Find where the given text appears and provide that cell's center as (x, y) coordinate. 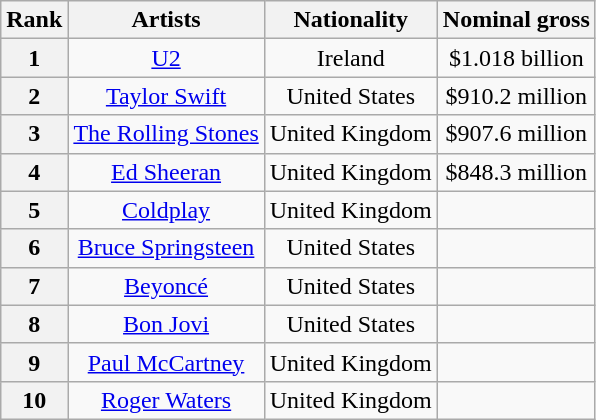
5 (34, 210)
Rank (34, 20)
$848.3 million (516, 172)
Bruce Springsteen (166, 248)
$907.6 million (516, 134)
8 (34, 324)
$1.018 billion (516, 58)
U2 (166, 58)
Roger Waters (166, 400)
4 (34, 172)
Bon Jovi (166, 324)
Ed Sheeran (166, 172)
3 (34, 134)
Beyoncé (166, 286)
The Rolling Stones (166, 134)
9 (34, 362)
Nominal gross (516, 20)
6 (34, 248)
$910.2 million (516, 96)
Paul McCartney (166, 362)
2 (34, 96)
7 (34, 286)
10 (34, 400)
Nationality (350, 20)
1 (34, 58)
Artists (166, 20)
Taylor Swift (166, 96)
Ireland (350, 58)
Coldplay (166, 210)
